Detect which cell encompasses the target text, then output its (x, y) center coordinate. 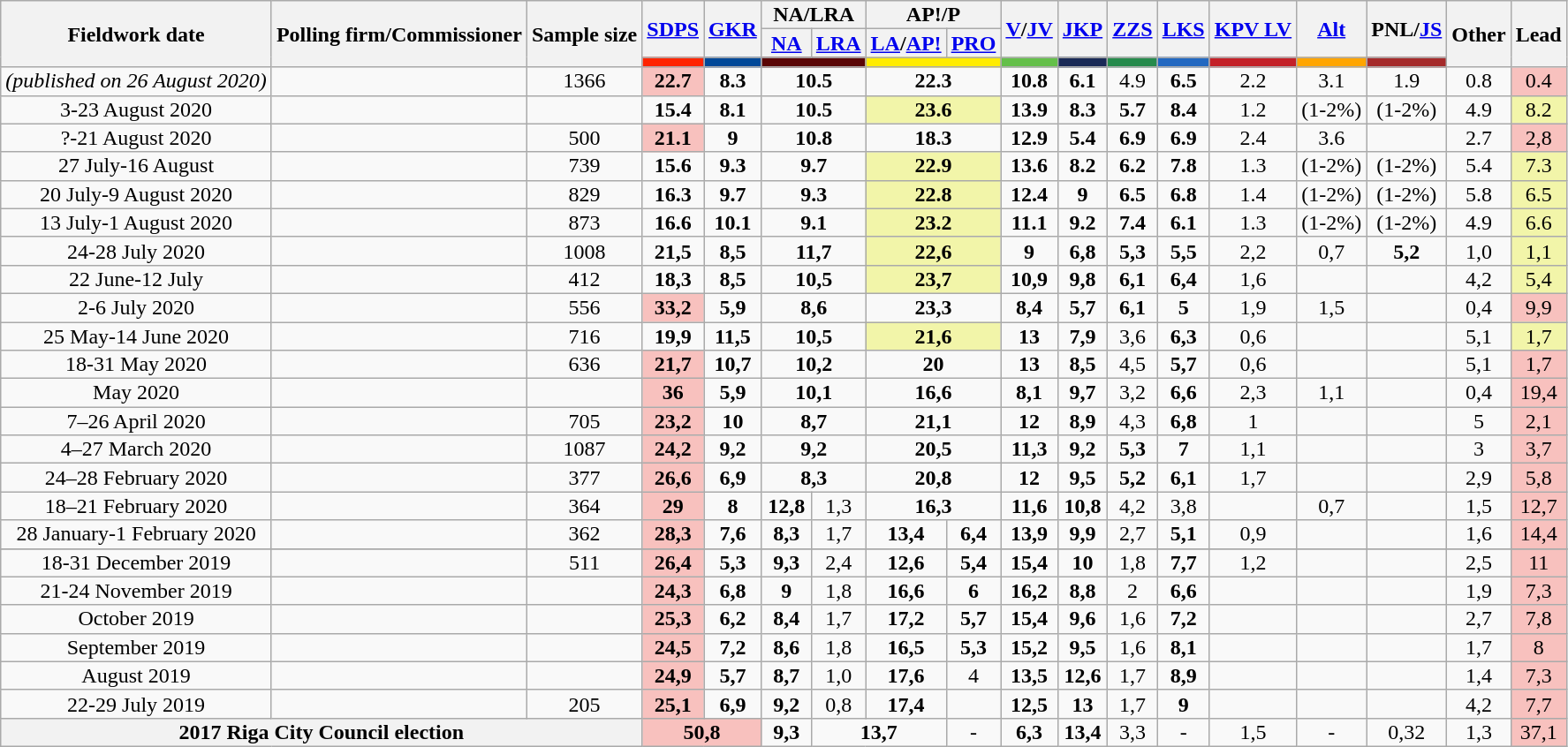
22.8 (933, 194)
26,6 (673, 478)
20 July-9 August 2020 (136, 194)
16,5 (906, 647)
11 (1539, 562)
14,4 (1539, 534)
1.9 (1406, 81)
364 (584, 506)
556 (584, 307)
29 (673, 506)
5.8 (1479, 194)
26,4 (673, 562)
25 May-14 June 2020 (136, 336)
16,2 (1029, 591)
20,8 (933, 478)
August 2019 (136, 675)
LRA (838, 43)
LA/AP! (906, 43)
17,6 (906, 675)
1 (1253, 421)
PRO (973, 43)
2-6 July 2020 (136, 307)
15,2 (1029, 647)
0.4 (1539, 81)
3-23 August 2020 (136, 109)
0,9 (1253, 534)
4,5 (1132, 365)
22-29 July 2019 (136, 704)
13,9 (1029, 534)
3.1 (1332, 81)
2.4 (1253, 138)
377 (584, 478)
Polling firm/Commissioner (399, 34)
Fieldwork date (136, 34)
18.3 (933, 138)
8,8 (1082, 591)
3.6 (1332, 138)
Lead (1539, 34)
1.2 (1253, 109)
21-24 November 2019 (136, 591)
5,5 (1184, 251)
NA/LRA (814, 15)
22,6 (933, 251)
2 (1132, 591)
May 2020 (136, 393)
ZZS (1132, 29)
7,6 (733, 534)
0,8 (838, 704)
6.2 (1132, 166)
6.8 (1184, 194)
1,4 (1479, 675)
2.7 (1479, 138)
9.2 (1082, 223)
PNL/JS (1406, 29)
October 2019 (136, 619)
7.3 (1539, 166)
12.9 (1029, 138)
3,8 (1184, 506)
11,3 (1029, 449)
8.1 (733, 109)
10,9 (1029, 279)
24-28 July 2020 (136, 251)
20,5 (933, 449)
362 (584, 534)
21,5 (673, 251)
3,2 (1132, 393)
15.6 (673, 166)
KPV LV (1253, 29)
33,2 (673, 307)
7–26 April 2020 (136, 421)
24,5 (673, 647)
7.4 (1132, 223)
636 (584, 365)
2,1 (1539, 421)
21,1 (933, 421)
Alt (1332, 29)
NA (786, 43)
LKS (1184, 29)
7,8 (1539, 619)
16.3 (673, 194)
4 (973, 675)
2,8 (1539, 138)
23.2 (933, 223)
10,1 (814, 393)
22.9 (933, 166)
6 (973, 591)
21,6 (933, 336)
25,3 (673, 619)
22.3 (933, 81)
27 July-16 August (136, 166)
(published on 26 August 2020) (136, 81)
21,7 (673, 365)
6,2 (733, 619)
V/JV (1029, 29)
23,3 (933, 307)
24,9 (673, 675)
23,7 (933, 279)
SDPS (673, 29)
873 (584, 223)
September 2019 (136, 647)
10,2 (814, 365)
Sample size (584, 34)
19,9 (673, 336)
15.4 (673, 109)
2,3 (1253, 393)
0.8 (1479, 81)
12.4 (1029, 194)
22 June-12 July (136, 279)
1,2 (1253, 562)
13.6 (1029, 166)
10.1 (733, 223)
18-31 December 2019 (136, 562)
17,2 (906, 619)
739 (584, 166)
500 (584, 138)
705 (584, 421)
1008 (584, 251)
13 July-1 August 2020 (136, 223)
21.1 (673, 138)
23.6 (933, 109)
11,5 (733, 336)
5,8 (1539, 478)
4,3 (1132, 421)
18-31 May 2020 (136, 365)
28,3 (673, 534)
6.6 (1539, 223)
AP!/P (933, 15)
12,8 (786, 506)
Other (1479, 34)
5.7 (1132, 109)
412 (584, 279)
19,4 (1539, 393)
7 (1184, 449)
13,5 (1029, 675)
1366 (584, 81)
12,7 (1539, 506)
9.1 (814, 223)
18,3 (673, 279)
829 (584, 194)
7,9 (1082, 336)
3,7 (1539, 449)
511 (584, 562)
0,32 (1406, 732)
GKR (733, 29)
205 (584, 704)
2,9 (1479, 478)
716 (584, 336)
1087 (584, 449)
3 (1479, 449)
16,3 (933, 506)
24,3 (673, 591)
50,8 (701, 732)
9,8 (1082, 279)
22.7 (673, 81)
9,6 (1082, 619)
20 (933, 365)
11,7 (814, 251)
2,5 (1479, 562)
24,2 (673, 449)
10,7 (733, 365)
7.8 (1184, 166)
23,2 (673, 421)
16.6 (673, 223)
2,4 (838, 562)
36 (673, 393)
13,7 (878, 732)
?-21 August 2020 (136, 138)
18–21 February 2020 (136, 506)
17,4 (906, 704)
25,1 (673, 704)
3,6 (1132, 336)
11.1 (1029, 223)
4–27 March 2020 (136, 449)
37,1 (1539, 732)
24–28 February 2020 (136, 478)
2,2 (1253, 251)
2017 Riga City Council election (322, 732)
13.9 (1029, 109)
12,5 (1029, 704)
9,7 (1082, 393)
JKP (1082, 29)
8.4 (1184, 109)
2.2 (1253, 81)
3,3 (1132, 732)
28 January-1 February 2020 (136, 534)
11,6 (1029, 506)
10,8 (1082, 506)
1.4 (1253, 194)
